Return (x, y) of the center of cell containing provided text 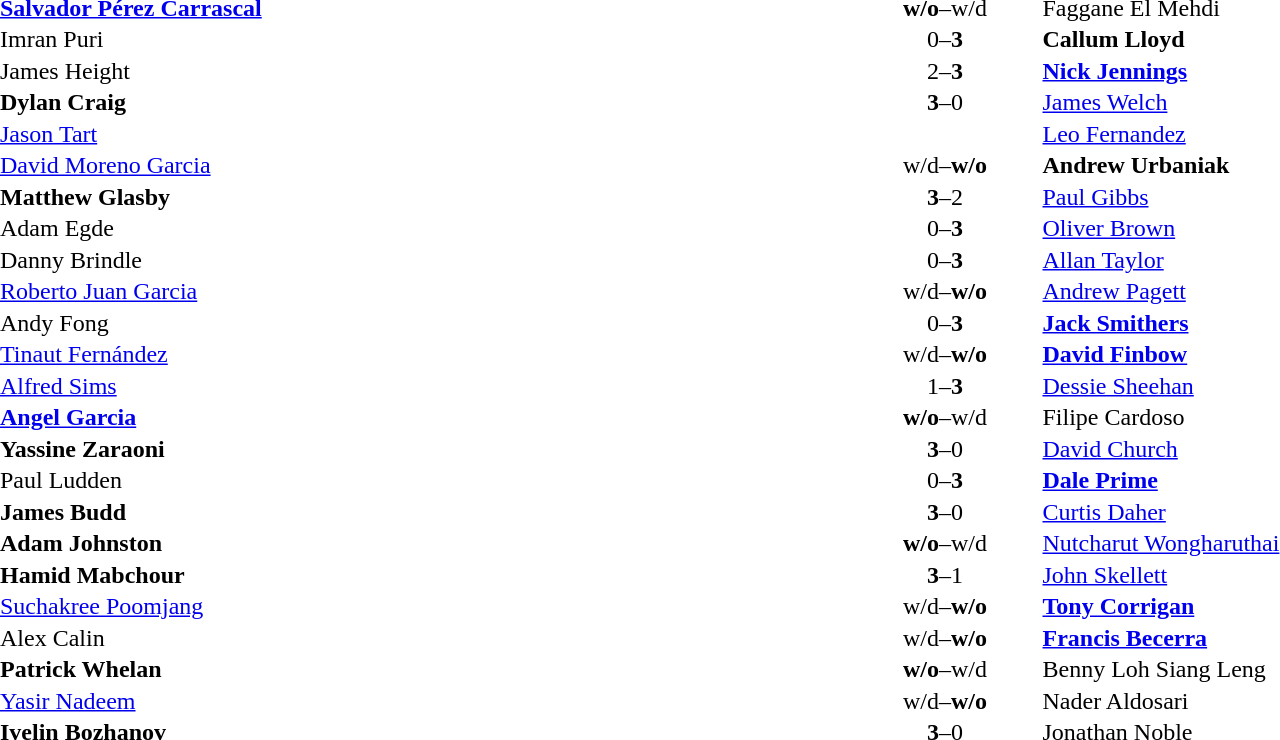
2–3 (944, 71)
3–2 (944, 197)
1–3 (944, 386)
3–1 (944, 575)
